Detect which cell encompasses the target text, then output its (x, y) center coordinate. 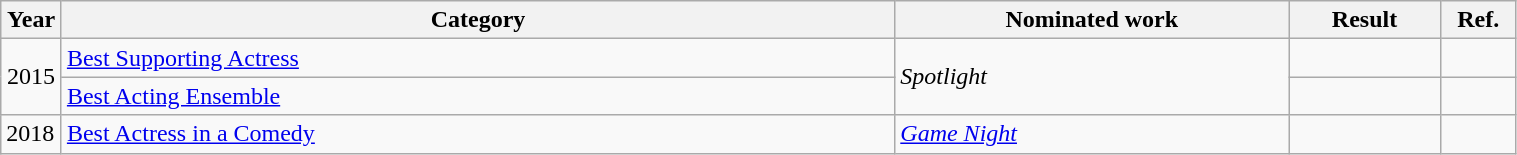
2018 (32, 134)
Best Actress in a Comedy (478, 134)
Spotlight (1092, 77)
Ref. (1478, 20)
Result (1365, 20)
Best Supporting Actress (478, 58)
Category (478, 20)
Game Night (1092, 134)
Nominated work (1092, 20)
Best Acting Ensemble (478, 96)
2015 (32, 77)
Year (32, 20)
